Determine the [x, y] coordinate at the center of the cell enclosing the given text.  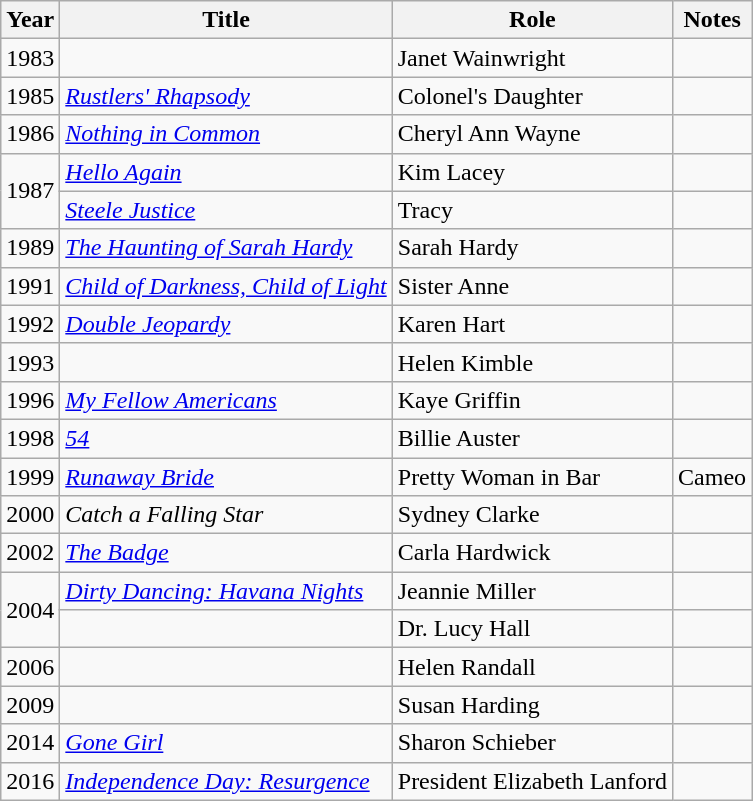
Dr. Lucy Hall [532, 629]
Carla Hardwick [532, 553]
Cheryl Ann Wayne [532, 134]
1983 [30, 58]
Sharon Schieber [532, 743]
54 [226, 438]
Child of Darkness, Child of Light [226, 286]
Sarah Hardy [532, 248]
Year [30, 20]
2006 [30, 667]
Helen Kimble [532, 362]
2014 [30, 743]
Pretty Woman in Bar [532, 477]
The Haunting of Sarah Hardy [226, 248]
Catch a Falling Star [226, 515]
Rustlers' Rhapsody [226, 96]
Sister Anne [532, 286]
1985 [30, 96]
1986 [30, 134]
Susan Harding [532, 705]
Dirty Dancing: Havana Nights [226, 591]
Colonel's Daughter [532, 96]
Runaway Bride [226, 477]
2009 [30, 705]
President Elizabeth Lanford [532, 781]
Janet Wainwright [532, 58]
Independence Day: Resurgence [226, 781]
Billie Auster [532, 438]
2004 [30, 610]
1993 [30, 362]
Jeannie Miller [532, 591]
1999 [30, 477]
Karen Hart [532, 324]
Notes [712, 20]
Cameo [712, 477]
1989 [30, 248]
Title [226, 20]
1998 [30, 438]
The Badge [226, 553]
2000 [30, 515]
1992 [30, 324]
1996 [30, 400]
Kaye Griffin [532, 400]
Hello Again [226, 172]
My Fellow Americans [226, 400]
Tracy [532, 210]
Helen Randall [532, 667]
1987 [30, 191]
Gone Girl [226, 743]
Steele Justice [226, 210]
Role [532, 20]
2016 [30, 781]
Double Jeopardy [226, 324]
2002 [30, 553]
1991 [30, 286]
Nothing in Common [226, 134]
Sydney Clarke [532, 515]
Kim Lacey [532, 172]
